Pinpoint the cell where the given text exists, returning its (X, Y) midpoint coordinate. 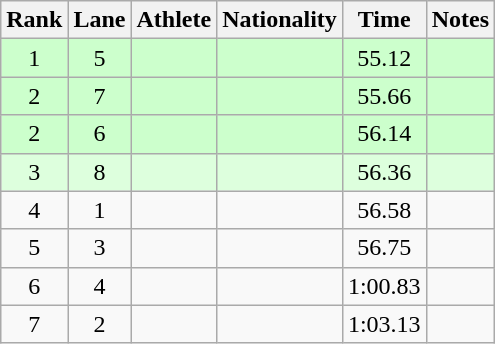
Nationality (280, 20)
Lane (100, 20)
55.12 (384, 58)
56.36 (384, 172)
1:00.83 (384, 286)
Notes (460, 20)
56.58 (384, 210)
56.14 (384, 134)
Time (384, 20)
8 (100, 172)
1:03.13 (384, 324)
56.75 (384, 248)
Athlete (174, 20)
55.66 (384, 96)
Rank (34, 20)
